Capture the cell that displays the provided text and extract its (x, y) central coordinate. 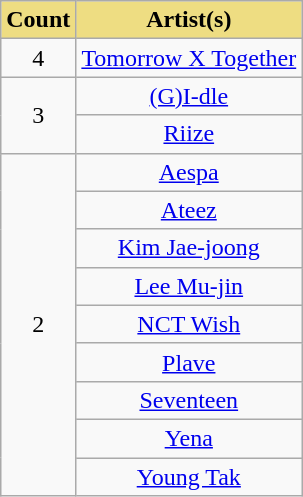
Kim Jae-joong (189, 248)
4 (38, 58)
Riize (189, 134)
Ateez (189, 210)
Seventeen (189, 400)
Lee Mu-jin (189, 286)
2 (38, 324)
Plave (189, 362)
Count (38, 20)
Artist(s) (189, 20)
3 (38, 115)
(G)I-dle (189, 96)
NCT Wish (189, 324)
Tomorrow X Together (189, 58)
Yena (189, 438)
Aespa (189, 172)
Young Tak (189, 477)
